Search for the cell housing the specified text and yield its [x, y] center coordinate. 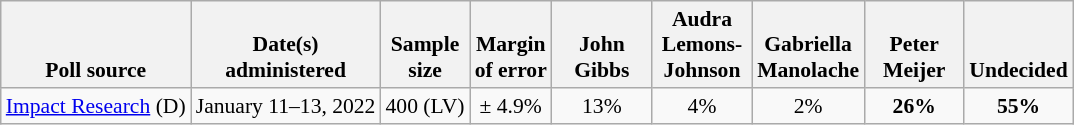
55% [1018, 106]
PeterMeijer [914, 44]
AudraLemons-Johnson [702, 44]
Marginof error [511, 44]
GabriellaManolache [808, 44]
January 11–13, 2022 [286, 106]
400 (LV) [424, 106]
Poll source [96, 44]
Undecided [1018, 44]
2% [808, 106]
JohnGibbs [602, 44]
26% [914, 106]
Date(s)administered [286, 44]
13% [602, 106]
± 4.9% [511, 106]
Impact Research (D) [96, 106]
4% [702, 106]
Samplesize [424, 44]
